For the text-containing cell, return its midpoint in [x, y] coordinate format. 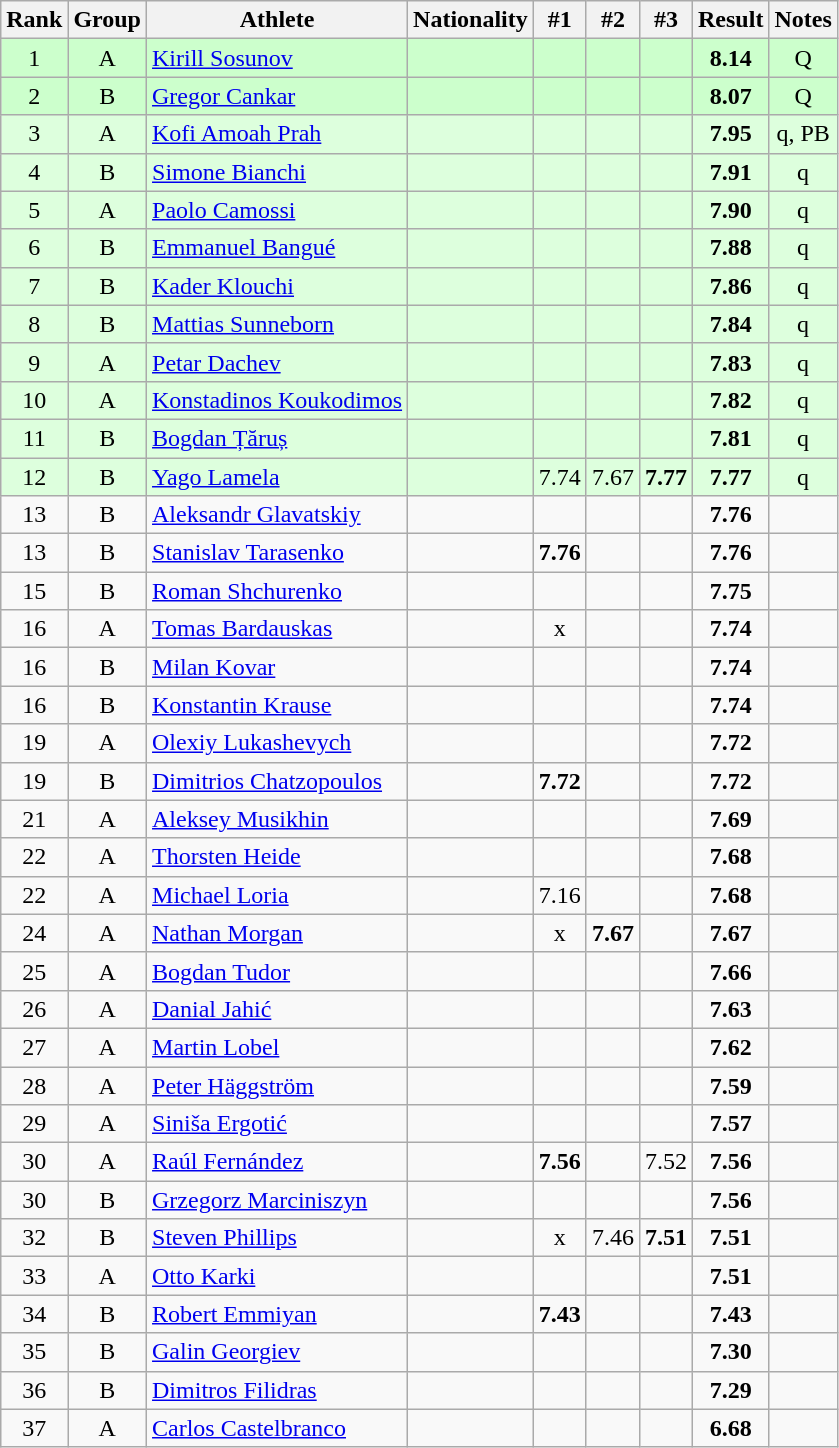
2 [34, 96]
Mattias Sunneborn [278, 324]
Bogdan Tudor [278, 971]
Thorsten Heide [278, 857]
7.57 [731, 1124]
Rank [34, 20]
Olexiy Lukashevych [278, 743]
Konstadinos Koukodimos [278, 400]
7.63 [731, 1009]
8 [34, 324]
6 [34, 248]
15 [34, 591]
Peter Häggström [278, 1085]
7.86 [731, 286]
Martin Lobel [278, 1047]
Simone Bianchi [278, 172]
7.82 [731, 400]
10 [34, 400]
Athlete [278, 20]
24 [34, 933]
Emmanuel Bangué [278, 248]
7.81 [731, 438]
9 [34, 362]
Otto Karki [278, 1276]
37 [34, 1428]
Kirill Sosunov [278, 58]
Kofi Amoah Prah [278, 134]
7.16 [560, 895]
Aleksey Musikhin [278, 819]
Bogdan Țăruș [278, 438]
Aleksandr Glavatskiy [278, 515]
Grzegorz Marciniszyn [278, 1200]
Dimitrios Chatzopoulos [278, 781]
Raúl Fernández [278, 1162]
1 [34, 58]
32 [34, 1238]
Paolo Camossi [278, 210]
Tomas Bardauskas [278, 629]
Roman Shchurenko [278, 591]
Nationality [471, 20]
7.30 [731, 1352]
Steven Phillips [278, 1238]
7.83 [731, 362]
Yago Lamela [278, 477]
7.62 [731, 1047]
Gregor Cankar [278, 96]
33 [34, 1276]
q, PB [803, 134]
7.29 [731, 1390]
Notes [803, 20]
Carlos Castelbranco [278, 1428]
7.66 [731, 971]
35 [34, 1352]
7.90 [731, 210]
34 [34, 1314]
36 [34, 1390]
Danial Jahić [278, 1009]
7.91 [731, 172]
8.14 [731, 58]
Petar Dachev [278, 362]
6.68 [731, 1428]
7.46 [612, 1238]
7.95 [731, 134]
29 [34, 1124]
7.88 [731, 248]
#3 [666, 20]
Robert Emmiyan [278, 1314]
Milan Kovar [278, 667]
Galin Georgiev [278, 1352]
12 [34, 477]
7.84 [731, 324]
7.59 [731, 1085]
Stanislav Tarasenko [278, 553]
7.52 [666, 1162]
7.69 [731, 819]
#2 [612, 20]
7 [34, 286]
21 [34, 819]
Nathan Morgan [278, 933]
Group [108, 20]
Result [731, 20]
Dimitros Filidras [278, 1390]
#1 [560, 20]
Michael Loria [278, 895]
11 [34, 438]
Konstantin Krause [278, 705]
28 [34, 1085]
27 [34, 1047]
7.75 [731, 591]
26 [34, 1009]
3 [34, 134]
8.07 [731, 96]
Siniša Ergotić [278, 1124]
5 [34, 210]
4 [34, 172]
25 [34, 971]
Kader Klouchi [278, 286]
